Find where the given text appears and provide that cell's center as [x, y] coordinate. 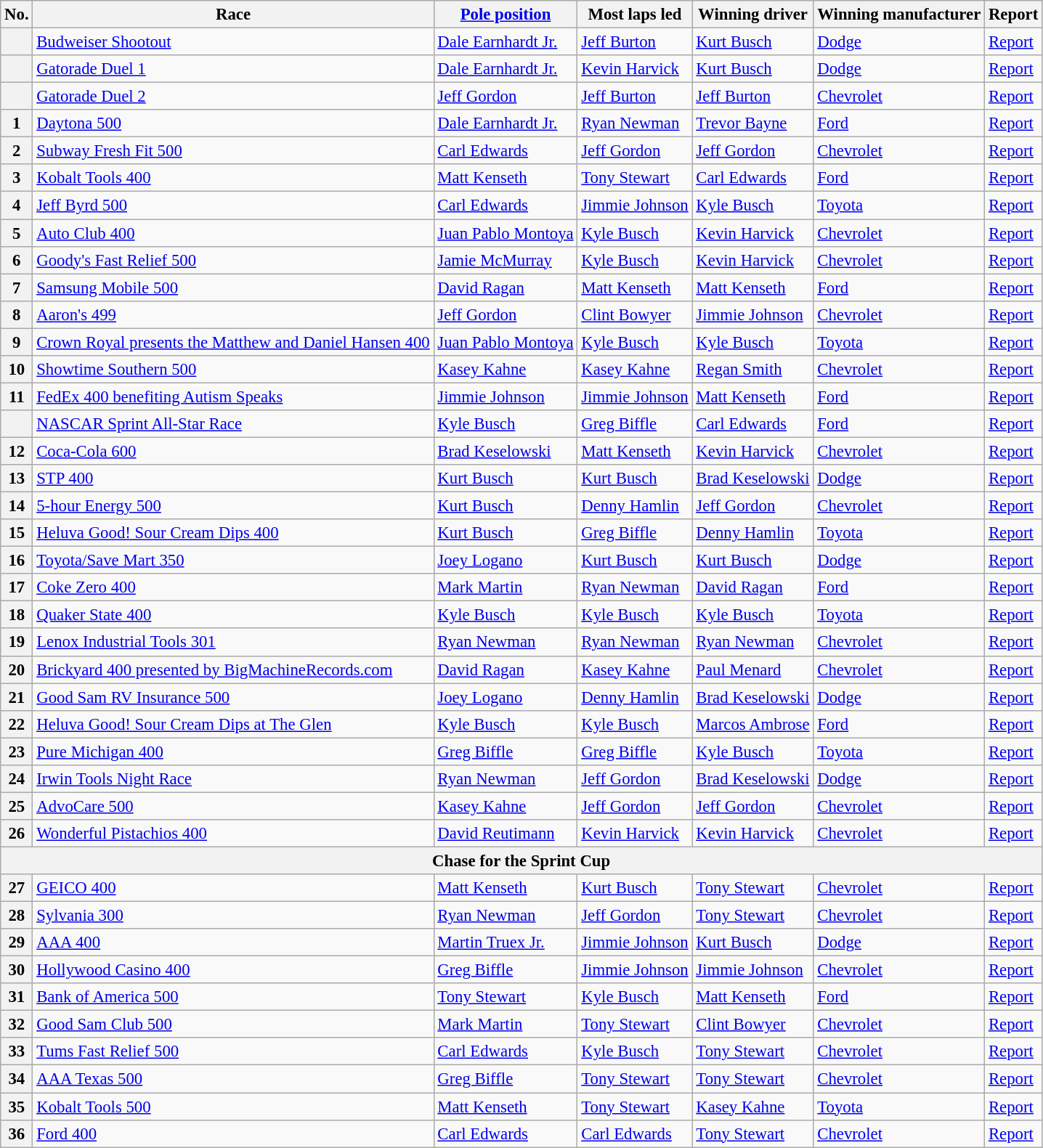
No. [17, 15]
25 [17, 806]
Good Sam Club 500 [233, 1025]
Brickyard 400 presented by BigMachineRecords.com [233, 669]
Martin Truex Jr. [506, 943]
3 [17, 178]
8 [17, 314]
Wonderful Pistachios 400 [233, 834]
15 [17, 533]
Sylvania 300 [233, 916]
11 [17, 396]
Heluva Good! Sour Cream Dips 400 [233, 533]
Bank of America 500 [233, 997]
36 [17, 1133]
14 [17, 506]
Kobalt Tools 400 [233, 178]
12 [17, 451]
Winning manufacturer [899, 15]
Coke Zero 400 [233, 587]
31 [17, 997]
1 [17, 123]
Pole position [506, 15]
Lenox Industrial Tools 301 [233, 643]
AdvoCare 500 [233, 806]
Regan Smith [752, 370]
Tums Fast Relief 500 [233, 1052]
32 [17, 1025]
33 [17, 1052]
Samsung Mobile 500 [233, 288]
Race [233, 15]
5 [17, 233]
27 [17, 888]
Coca-Cola 600 [233, 451]
16 [17, 561]
Gatorade Duel 1 [233, 69]
Jamie McMurray [506, 260]
Pure Michigan 400 [233, 752]
21 [17, 697]
34 [17, 1079]
35 [17, 1107]
9 [17, 342]
18 [17, 615]
Most laps led [635, 15]
26 [17, 834]
Goody's Fast Relief 500 [233, 260]
Ford 400 [233, 1133]
Heluva Good! Sour Cream Dips at The Glen [233, 724]
Auto Club 400 [233, 233]
10 [17, 370]
NASCAR Sprint All-Star Race [233, 424]
AAA Texas 500 [233, 1079]
FedEx 400 benefiting Autism Speaks [233, 396]
STP 400 [233, 479]
17 [17, 587]
22 [17, 724]
GEICO 400 [233, 888]
Showtime Southern 500 [233, 370]
7 [17, 288]
Subway Fresh Fit 500 [233, 151]
Marcos Ambrose [752, 724]
30 [17, 970]
24 [17, 779]
Gatorade Duel 2 [233, 97]
Trevor Bayne [752, 123]
Jeff Byrd 500 [233, 205]
Budweiser Shootout [233, 42]
Crown Royal presents the Matthew and Daniel Hansen 400 [233, 342]
Good Sam RV Insurance 500 [233, 697]
2 [17, 151]
19 [17, 643]
Irwin Tools Night Race [233, 779]
23 [17, 752]
29 [17, 943]
AAA 400 [233, 943]
6 [17, 260]
Aaron's 499 [233, 314]
Daytona 500 [233, 123]
28 [17, 916]
13 [17, 479]
Kobalt Tools 500 [233, 1107]
Toyota/Save Mart 350 [233, 561]
David Reutimann [506, 834]
20 [17, 669]
Quaker State 400 [233, 615]
Hollywood Casino 400 [233, 970]
4 [17, 205]
Chase for the Sprint Cup [521, 860]
Winning driver [752, 15]
Paul Menard [752, 669]
5-hour Energy 500 [233, 506]
